Detect which cell encompasses the target text, then output its [X, Y] center coordinate. 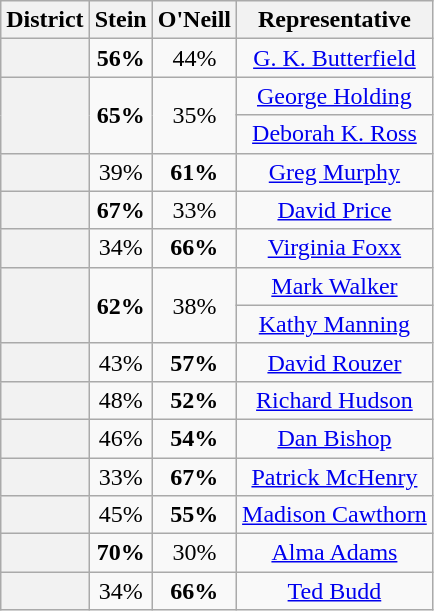
52% [194, 400]
George Holding [335, 96]
35% [194, 115]
O'Neill [194, 20]
Madison Cawthorn [335, 515]
Mark Walker [335, 286]
39% [120, 172]
62% [120, 305]
Kathy Manning [335, 324]
54% [194, 438]
Richard Hudson [335, 400]
57% [194, 362]
48% [120, 400]
Ted Budd [335, 591]
G. K. Butterfield [335, 58]
Patrick McHenry [335, 477]
43% [120, 362]
Deborah K. Ross [335, 134]
Representative [335, 20]
70% [120, 553]
Greg Murphy [335, 172]
Dan Bishop [335, 438]
55% [194, 515]
61% [194, 172]
38% [194, 305]
45% [120, 515]
David Price [335, 210]
65% [120, 115]
Virginia Foxx [335, 248]
56% [120, 58]
Stein [120, 20]
46% [120, 438]
Alma Adams [335, 553]
44% [194, 58]
David Rouzer [335, 362]
30% [194, 553]
District [45, 20]
